Pinpoint the cell where the given text exists, returning its [X, Y] midpoint coordinate. 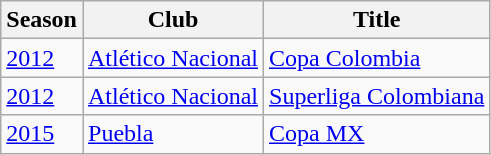
Puebla [172, 134]
Superliga Colombiana [377, 96]
Title [377, 20]
2015 [42, 134]
Copa Colombia [377, 58]
Season [42, 20]
Club [172, 20]
Copa MX [377, 134]
